Locate the cell with the specified text and output its (X, Y) center coordinate. 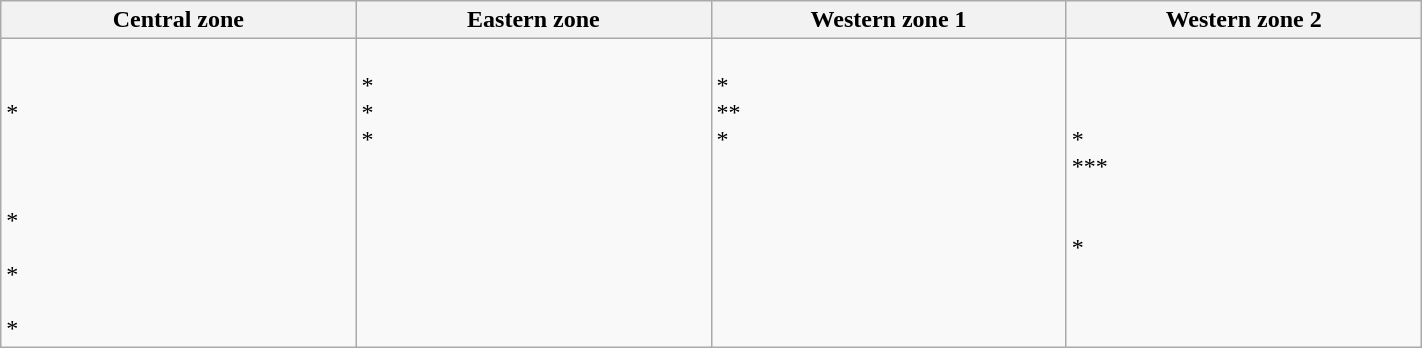
* *** * (1244, 193)
Western zone 1 (888, 20)
Central zone (178, 20)
* * * (534, 193)
* ** * (888, 193)
Eastern zone (534, 20)
* * * * (178, 193)
Western zone 2 (1244, 20)
